Locate the cell with the specified text and output its [x, y] center coordinate. 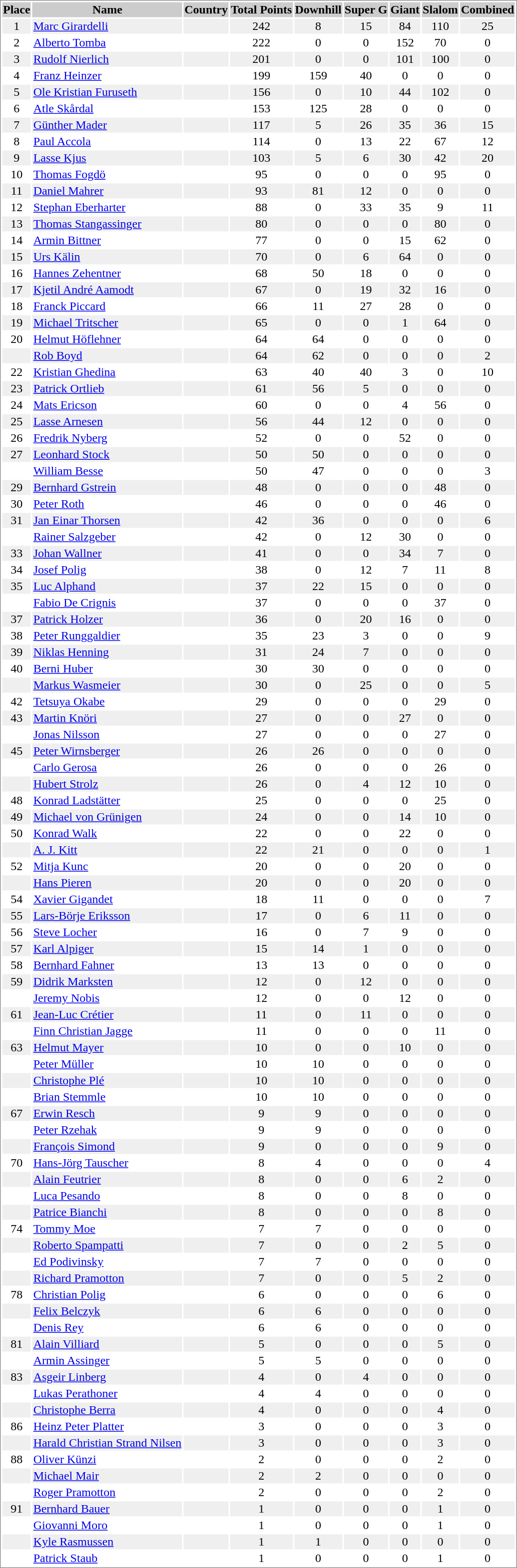
102 [441, 92]
Mitja Kunc [107, 866]
Kjetil André Aamodt [107, 290]
Jonas Nilsson [107, 734]
152 [405, 42]
Tetsuya Okabe [107, 701]
Hannes Zehentner [107, 273]
Günther Mader [107, 125]
Hubert Strolz [107, 784]
Didrik Marksten [107, 982]
Country [206, 9]
Bernhard Fahner [107, 965]
Harald Christian Strand Nilsen [107, 1443]
Roger Pramotton [107, 1492]
Marc Girardelli [107, 26]
Slalom [441, 9]
59 [16, 982]
39 [16, 652]
Patrick Holzer [107, 620]
Stephan Eberharter [107, 207]
47 [318, 471]
Leonhard Stock [107, 455]
41 [261, 554]
Combined [488, 9]
49 [16, 817]
114 [261, 141]
43 [16, 718]
125 [318, 108]
Michael Mair [107, 1476]
201 [261, 59]
Steve Locher [107, 932]
Peter Müller [107, 1064]
Patrick Ortlieb [107, 389]
Alberto Tomba [107, 42]
103 [261, 158]
21 [318, 850]
Alain Villiard [107, 1344]
Christian Polig [107, 1294]
Luca Pesando [107, 1196]
Jan Einar Thorsen [107, 521]
Rainer Salzgeber [107, 537]
Brian Stemmle [107, 1097]
Lasse Arnesen [107, 422]
Giant [405, 9]
156 [261, 92]
55 [16, 916]
Peter Roth [107, 504]
Christophe Berra [107, 1410]
A. J. Kitt [107, 850]
Lukas Perathoner [107, 1393]
32 [405, 290]
Konrad Ladstätter [107, 800]
57 [16, 949]
Ole Kristian Furuseth [107, 92]
Berni Huber [107, 668]
Franz Heinzer [107, 75]
Fredrik Nyberg [107, 438]
Thomas Stangassinger [107, 224]
Roberto Spampatti [107, 1246]
Peter Wirnsberger [107, 751]
93 [261, 191]
100 [441, 59]
Helmut Höflehner [107, 339]
Paul Accola [107, 141]
Asgeir Linberg [107, 1377]
Markus Wasmeier [107, 685]
91 [16, 1509]
Patrice Bianchi [107, 1213]
153 [261, 108]
Richard Pramotton [107, 1278]
74 [16, 1229]
83 [16, 1377]
Giovanni Moro [107, 1525]
Felix Belczyk [107, 1311]
Bernhard Gstrein [107, 488]
Alain Feutrier [107, 1180]
Downhill [318, 9]
45 [16, 751]
Oliver Künzi [107, 1459]
Michael Tritscher [107, 323]
Rob Boyd [107, 356]
101 [405, 59]
Name [107, 9]
86 [16, 1426]
Josef Polig [107, 570]
117 [261, 125]
Peter Rzehak [107, 1130]
Urs Kälin [107, 257]
Place [16, 9]
Lasse Kjus [107, 158]
Erwin Resch [107, 1114]
84 [405, 26]
222 [261, 42]
Super G [366, 9]
54 [16, 899]
Total Points [261, 9]
Johan Wallner [107, 554]
Daniel Mahrer [107, 191]
Rudolf Nierlich [107, 59]
Finn Christian Jagge [107, 1031]
78 [16, 1294]
Tommy Moe [107, 1229]
Martin Knöri [107, 718]
Christophe Plé [107, 1081]
77 [261, 240]
Heinz Peter Platter [107, 1426]
Armin Assinger [107, 1360]
Hans Pieren [107, 883]
Niklas Henning [107, 652]
66 [261, 306]
Peter Runggaldier [107, 635]
Helmut Mayer [107, 1048]
François Simond [107, 1147]
110 [441, 26]
Fabio De Crignis [107, 603]
Karl Alpiger [107, 949]
Patrick Staub [107, 1558]
68 [261, 273]
Armin Bittner [107, 240]
Bernhard Bauer [107, 1509]
Thomas Fogdö [107, 174]
65 [261, 323]
Luc Alphand [107, 587]
Jeremy Nobis [107, 998]
199 [261, 75]
Franck Piccard [107, 306]
Konrad Walk [107, 833]
Michael von Grünigen [107, 817]
Jean-Luc Crétier [107, 1015]
Denis Rey [107, 1327]
William Besse [107, 471]
58 [16, 965]
Hans-Jörg Tauscher [107, 1163]
Mats Ericson [107, 405]
Kristian Ghedina [107, 372]
Atle Skårdal [107, 108]
60 [261, 405]
Lars-Börje Eriksson [107, 916]
Xavier Gigandet [107, 899]
242 [261, 26]
Ed Podivinsky [107, 1261]
159 [318, 75]
Kyle Rasmussen [107, 1542]
Carlo Gerosa [107, 767]
